Capture the cell that displays the provided text and extract its [X, Y] central coordinate. 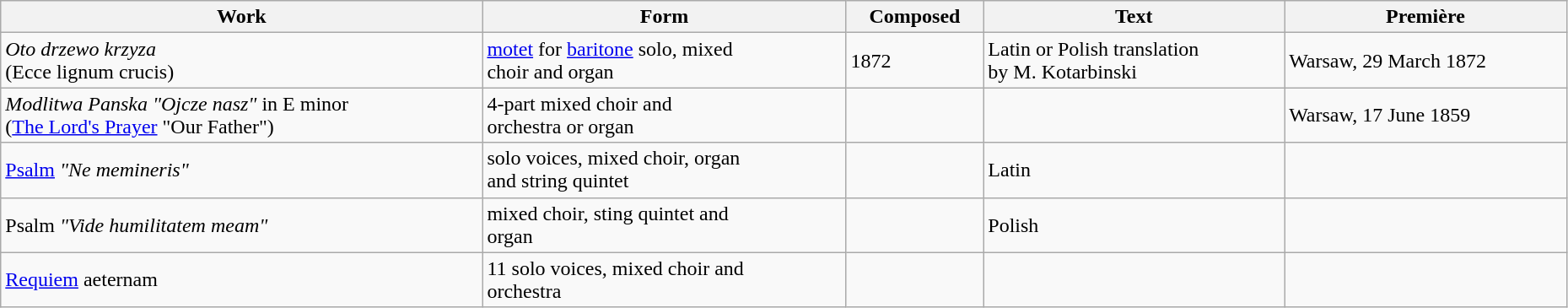
Psalm "Vide humilitatem meam" [241, 224]
Psalm "Ne memineris" [241, 170]
Work [241, 17]
1872 [914, 61]
Composed [914, 17]
Oto drzewo krzyza(Ecce lignum crucis) [241, 61]
4-part mixed choir andorchestra or organ [665, 115]
Latin [1134, 170]
Première [1425, 17]
Polish [1134, 224]
motet for baritone solo, mixedchoir and organ [665, 61]
11 solo voices, mixed choir andorchestra [665, 280]
Form [665, 17]
Latin or Polish translationby M. Kotarbinski [1134, 61]
Requiem aeternam [241, 280]
solo voices, mixed choir, organand string quintet [665, 170]
Warsaw, 17 June 1859 [1425, 115]
Warsaw, 29 March 1872 [1425, 61]
Modlitwa Panska "Ojcze nasz" in E minor(The Lord's Prayer "Our Father") [241, 115]
mixed choir, sting quintet andorgan [665, 224]
Text [1134, 17]
